Determine the (x, y) coordinate at the center of the cell enclosing the given text.  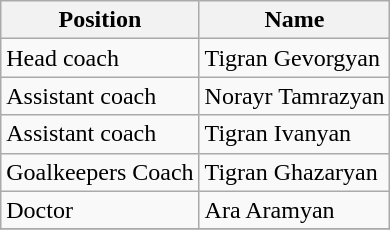
Tigran Ghazaryan (294, 172)
Name (294, 20)
Goalkeepers Coach (100, 172)
Position (100, 20)
Tigran Ivanyan (294, 134)
Doctor (100, 210)
Norayr Tamrazyan (294, 96)
Ara Aramyan (294, 210)
Tigran Gevorgyan (294, 58)
Head coach (100, 58)
